Extract the (x, y) coordinate from the center of the cell holding the provided text.  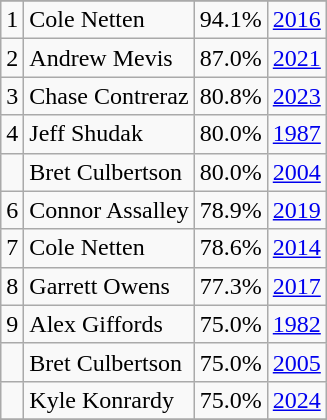
77.3% (230, 286)
2019 (296, 210)
Connor Assalley (109, 210)
2024 (296, 400)
Garrett Owens (109, 286)
Andrew Mevis (109, 58)
Jeff Shudak (109, 134)
94.1% (230, 20)
Alex Giffords (109, 324)
2021 (296, 58)
1 (12, 20)
2005 (296, 362)
7 (12, 248)
2017 (296, 286)
Kyle Konrardy (109, 400)
4 (12, 134)
Chase Contreraz (109, 96)
8 (12, 286)
2014 (296, 248)
87.0% (230, 58)
9 (12, 324)
2004 (296, 172)
3 (12, 96)
78.6% (230, 248)
6 (12, 210)
2 (12, 58)
1982 (296, 324)
2016 (296, 20)
78.9% (230, 210)
2023 (296, 96)
80.8% (230, 96)
1987 (296, 134)
